For the text-containing cell, return its midpoint in (X, Y) coordinate format. 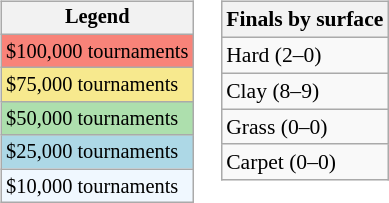
Legend (97, 18)
Clay (8–9) (304, 91)
$100,000 tournaments (97, 51)
Finals by surface (304, 20)
$75,000 tournaments (97, 85)
$50,000 tournaments (97, 119)
Carpet (0–0) (304, 162)
Hard (2–0) (304, 55)
$10,000 tournaments (97, 186)
Grass (0–0) (304, 127)
$25,000 tournaments (97, 152)
